Pinpoint the cell where the given text exists, returning its (X, Y) midpoint coordinate. 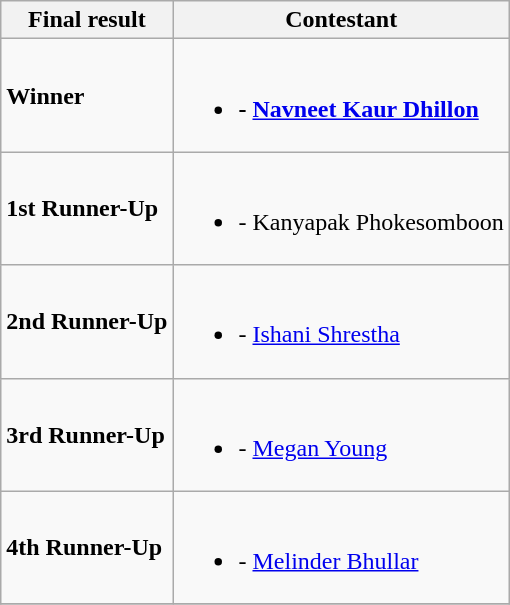
Winner (87, 96)
- Navneet Kaur Dhillon (341, 96)
- Ishani Shrestha (341, 322)
Final result (87, 20)
Contestant (341, 20)
- Megan Young (341, 434)
1st Runner-Up (87, 208)
2nd Runner-Up (87, 322)
3rd Runner-Up (87, 434)
4th Runner-Up (87, 548)
- Kanyapak Phokesomboon (341, 208)
- Melinder Bhullar (341, 548)
